Scan for the cell matching the given text and deliver its [x, y] coordinate at center. 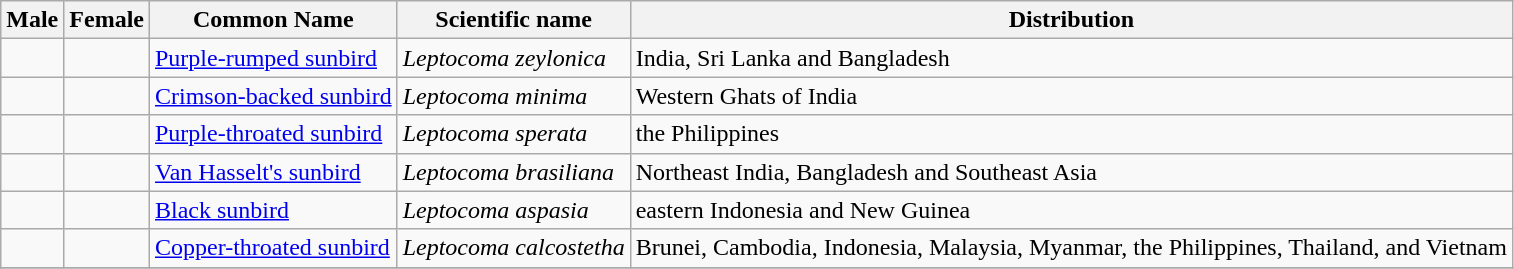
Leptocoma zeylonica [514, 58]
Crimson-backed sunbird [273, 96]
Male [32, 20]
Common Name [273, 20]
Northeast India, Bangladesh and Southeast Asia [1071, 172]
Leptocoma brasiliana [514, 172]
Western Ghats of India [1071, 96]
Distribution [1071, 20]
Black sunbird [273, 210]
India, Sri Lanka and Bangladesh [1071, 58]
Leptocoma calcostetha [514, 248]
Copper-throated sunbird [273, 248]
Purple-throated sunbird [273, 134]
eastern Indonesia and New Guinea [1071, 210]
Van Hasselt's sunbird [273, 172]
Leptocoma aspasia [514, 210]
the Philippines [1071, 134]
Female [107, 20]
Leptocoma minima [514, 96]
Purple-rumped sunbird [273, 58]
Leptocoma sperata [514, 134]
Scientific name [514, 20]
Brunei, Cambodia, Indonesia, Malaysia, Myanmar, the Philippines, Thailand, and Vietnam [1071, 248]
